Identify which cell holds the provided text, then report its [x, y] central coordinate. 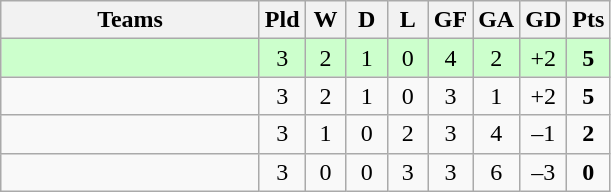
W [326, 20]
–3 [544, 172]
6 [496, 172]
GD [544, 20]
L [408, 20]
GF [450, 20]
Pld [282, 20]
Teams [130, 20]
D [366, 20]
Pts [588, 20]
–1 [544, 134]
GA [496, 20]
